Capture the cell that displays the provided text and extract its [x, y] central coordinate. 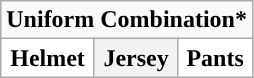
Pants [216, 58]
Uniform Combination* [127, 20]
Helmet [48, 58]
Jersey [136, 58]
